Output the [X, Y] coordinate of the center of the cell containing the given text.  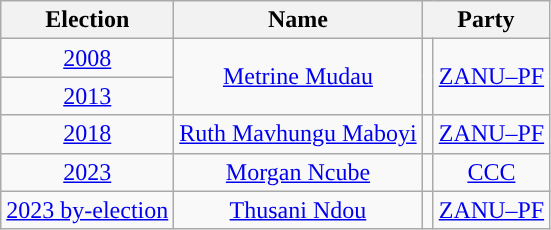
2023 [88, 172]
2018 [88, 134]
Election [88, 20]
2023 by-election [88, 210]
Thusani Ndou [298, 210]
Ruth Mavhungu Maboyi [298, 134]
CCC [491, 172]
Metrine Mudau [298, 77]
2013 [88, 96]
2008 [88, 58]
Party [486, 20]
Morgan Ncube [298, 172]
Name [298, 20]
